Output the (x, y) coordinate of the center of the cell containing the given text.  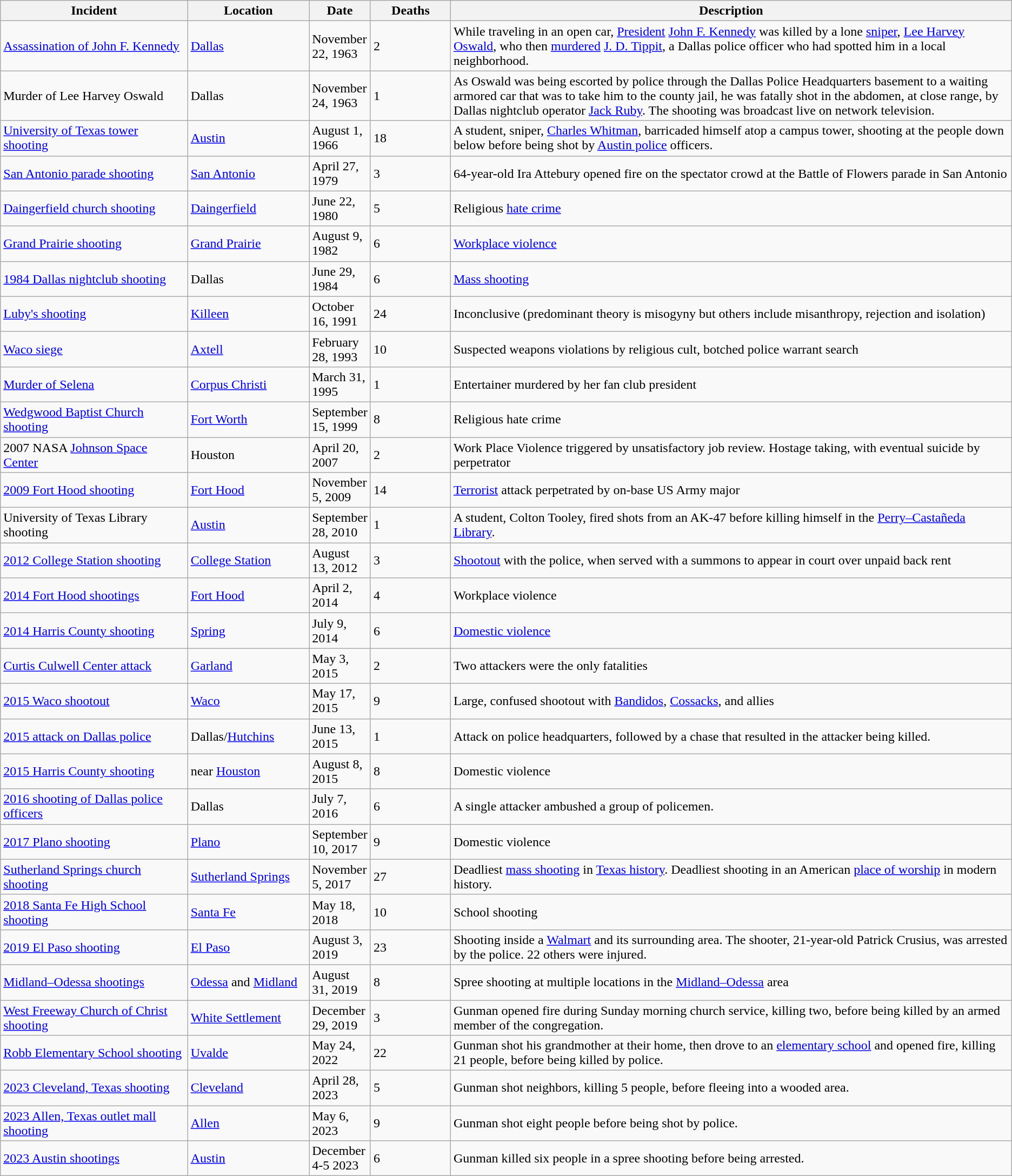
Deadliest mass shooting in Texas history. Deadliest shooting in an American place of worship in modern history. (731, 877)
August 1, 1966 (340, 138)
Grand Prairie (249, 243)
September 10, 2017 (340, 841)
Luby's shooting (94, 314)
2023 Austin shootings (94, 1158)
August 9, 1982 (340, 243)
November 22, 1963 (340, 46)
Spree shooting at multiple locations in the Midland–Odessa area (731, 982)
July 9, 2014 (340, 630)
Terrorist attack perpetrated by on-base US Army major (731, 490)
El Paso (249, 947)
August 13, 2012 (340, 560)
February 28, 1993 (340, 349)
Assassination of John F. Kennedy (94, 46)
Murder of Lee Harvey Oswald (94, 96)
July 7, 2016 (340, 807)
A single attacker ambushed a group of policemen. (731, 807)
November 24, 1963 (340, 96)
Fort Worth (249, 420)
Description (731, 11)
27 (410, 877)
Shootout with the police, when served with a summons to appear in court over unpaid back rent (731, 560)
24 (410, 314)
Daingerfield (249, 209)
December 29, 2019 (340, 1018)
Gunman shot eight people before being shot by police. (731, 1124)
2017 Plano shooting (94, 841)
23 (410, 947)
May 6, 2023 (340, 1124)
West Freeway Church of Christ shooting (94, 1018)
Killeen (249, 314)
Cleveland (249, 1088)
June 29, 1984 (340, 279)
Houston (249, 454)
White Settlement (249, 1018)
1984 Dallas nightclub shooting (94, 279)
Attack on police headquarters, followed by a chase that resulted in the attacker being killed. (731, 736)
Gunman shot his grandmother at their home, then drove to an elementary school and opened fire, killing 21 people, before being killed by police. (731, 1053)
Allen (249, 1124)
Date (340, 11)
September 28, 2010 (340, 526)
Garland (249, 666)
College Station (249, 560)
Daingerfield church shooting (94, 209)
Corpus Christi (249, 384)
University of Texas Library shooting (94, 526)
2009 Fort Hood shooting (94, 490)
2014 Harris County shooting (94, 630)
Wedgwood Baptist Church shooting (94, 420)
Midland–Odessa shootings (94, 982)
18 (410, 138)
May 17, 2015 (340, 701)
near Houston (249, 771)
April 2, 2014 (340, 596)
San Antonio parade shooting (94, 173)
Entertainer murdered by her fan club president (731, 384)
2016 shooting of Dallas police officers (94, 807)
2019 El Paso shooting (94, 947)
Waco (249, 701)
Odessa and Midland (249, 982)
August 8, 2015 (340, 771)
Location (249, 11)
2015 Harris County shooting (94, 771)
November 5, 2009 (340, 490)
Large, confused shootout with Bandidos, Cossacks, and allies (731, 701)
Waco siege (94, 349)
December 4-5 2023 (340, 1158)
April 20, 2007 (340, 454)
June 22, 1980 (340, 209)
Shooting inside a Walmart and its surrounding area. The shooter, 21-year-old Patrick Crusius, was arrested by the police. 22 others were injured. (731, 947)
2018 Santa Fe High School shooting (94, 912)
Mass shooting (731, 279)
November 5, 2017 (340, 877)
Grand Prairie shooting (94, 243)
Gunman killed six people in a spree shooting before being arrested. (731, 1158)
64-year-old Ira Attebury opened fire on the spectator crowd at the Battle of Flowers parade in San Antonio (731, 173)
June 13, 2015 (340, 736)
4 (410, 596)
San Antonio (249, 173)
Sutherland Springs (249, 877)
Curtis Culwell Center attack (94, 666)
Work Place Violence triggered by unsatisfactory job review. Hostage taking, with eventual suicide by perpetrator (731, 454)
Plano (249, 841)
Murder of Selena (94, 384)
2015 attack on Dallas police (94, 736)
March 31, 1995 (340, 384)
May 18, 2018 (340, 912)
April 28, 2023 (340, 1088)
Robb Elementary School shooting (94, 1053)
May 3, 2015 (340, 666)
A student, Colton Tooley, fired shots from an AK-47 before killing himself in the Perry–Castañeda Library. (731, 526)
School shooting (731, 912)
Incident (94, 11)
2023 Cleveland, Texas shooting (94, 1088)
Spring (249, 630)
Axtell (249, 349)
Deaths (410, 11)
Inconclusive (predominant theory is misogyny but others include misanthropy, rejection and isolation) (731, 314)
Uvalde (249, 1053)
August 3, 2019 (340, 947)
22 (410, 1053)
2014 Fort Hood shootings (94, 596)
October 16, 1991 (340, 314)
University of Texas tower shooting (94, 138)
May 24, 2022 (340, 1053)
2015 Waco shootout (94, 701)
Gunman opened fire during Sunday morning church service, killing two, before being killed by an armed member of the congregation. (731, 1018)
Sutherland Springs church shooting (94, 877)
Suspected weapons violations by religious cult, botched police warrant search (731, 349)
April 27, 1979 (340, 173)
Gunman shot neighbors, killing 5 people, before fleeing into a wooded area. (731, 1088)
2023 Allen, Texas outlet mall shooting (94, 1124)
2012 College Station shooting (94, 560)
14 (410, 490)
September 15, 1999 (340, 420)
2007 NASA Johnson Space Center (94, 454)
Two attackers were the only fatalities (731, 666)
August 31, 2019 (340, 982)
Santa Fe (249, 912)
Dallas/Hutchins (249, 736)
